Pinpoint the cell where the given text exists, returning its [x, y] midpoint coordinate. 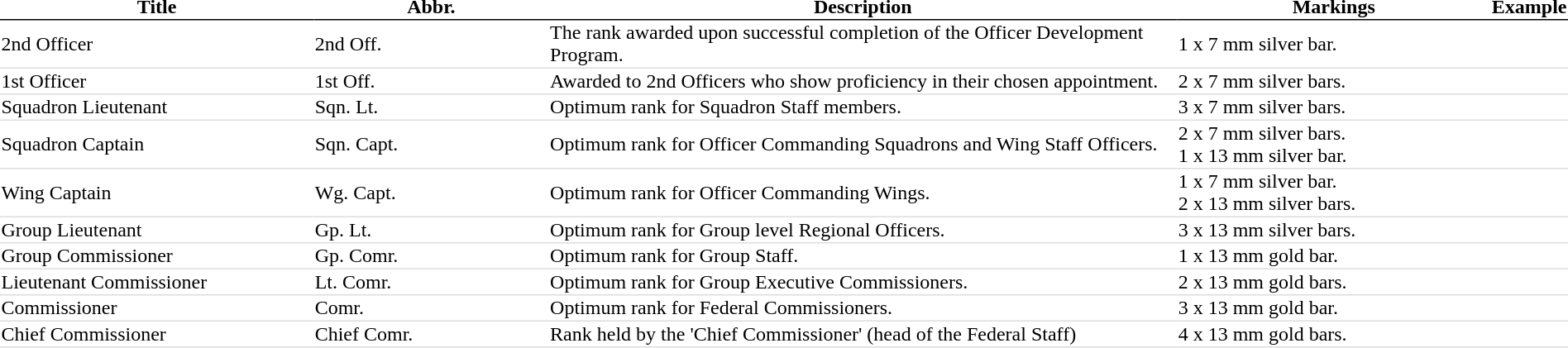
3 x 13 mm silver bars. [1333, 231]
Wing Captain [157, 193]
Wg. Capt. [431, 193]
4 x 13 mm gold bars. [1333, 335]
2 x 7 mm silver bars. [1333, 82]
Sqn. Lt. [431, 107]
Squadron Captain [157, 145]
1 x 7 mm silver bar. [1333, 44]
2 x 7 mm silver bars.1 x 13 mm silver bar. [1333, 145]
1st Off. [431, 82]
1st Officer [157, 82]
1 x 13 mm gold bar. [1333, 256]
Optimum rank for Officer Commanding Wings. [863, 193]
Lieutenant Commissioner [157, 283]
Sqn. Capt. [431, 145]
Chief Comr. [431, 335]
2 x 13 mm gold bars. [1333, 283]
Chief Commissioner [157, 335]
Optimum rank for Squadron Staff members. [863, 107]
Optimum rank for Group Executive Commissioners. [863, 283]
The rank awarded upon successful completion of the Officer Development Program. [863, 44]
Awarded to 2nd Officers who show proficiency in their chosen appointment. [863, 82]
Group Lieutenant [157, 231]
Optimum rank for Officer Commanding Squadrons and Wing Staff Officers. [863, 145]
Gp. Lt. [431, 231]
Gp. Comr. [431, 256]
Rank held by the 'Chief Commissioner' (head of the Federal Staff) [863, 335]
2nd Officer [157, 44]
Optimum rank for Group level Regional Officers. [863, 231]
1 x 7 mm silver bar.2 x 13 mm silver bars. [1333, 193]
3 x 13 mm gold bar. [1333, 309]
Optimum rank for Group Staff. [863, 256]
Group Commissioner [157, 256]
Commissioner [157, 309]
Squadron Lieutenant [157, 107]
2nd Off. [431, 44]
Optimum rank for Federal Commissioners. [863, 309]
3 x 7 mm silver bars. [1333, 107]
Lt. Comr. [431, 283]
Comr. [431, 309]
